Provide the [X, Y] coordinate of the cell's center where the given text is located.  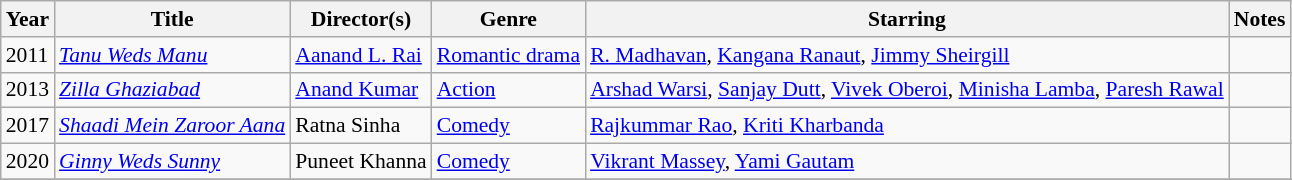
2020 [28, 162]
Romantic drama [508, 55]
Genre [508, 19]
Title [172, 19]
Tanu Weds Manu [172, 55]
Year [28, 19]
2011 [28, 55]
R. Madhavan, Kangana Ranaut, Jimmy Sheirgill [907, 55]
Arshad Warsi, Sanjay Dutt, Vivek Oberoi, Minisha Lamba, Paresh Rawal [907, 90]
Vikrant Massey, Yami Gautam [907, 162]
Aanand L. Rai [360, 55]
Action [508, 90]
2017 [28, 126]
Zilla Ghaziabad [172, 90]
Shaadi Mein Zaroor Aana [172, 126]
Ratna Sinha [360, 126]
Notes [1260, 19]
Rajkummar Rao, Kriti Kharbanda [907, 126]
Puneet Khanna [360, 162]
Director(s) [360, 19]
Starring [907, 19]
Anand Kumar [360, 90]
2013 [28, 90]
Ginny Weds Sunny [172, 162]
